Pinpoint the cell where the given text exists, returning its [x, y] midpoint coordinate. 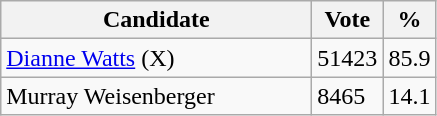
Vote [348, 20]
85.9 [410, 58]
14.1 [410, 96]
% [410, 20]
Dianne Watts (X) [156, 58]
Candidate [156, 20]
8465 [348, 96]
51423 [348, 58]
Murray Weisenberger [156, 96]
